Detect which cell encompasses the target text, then output its [x, y] center coordinate. 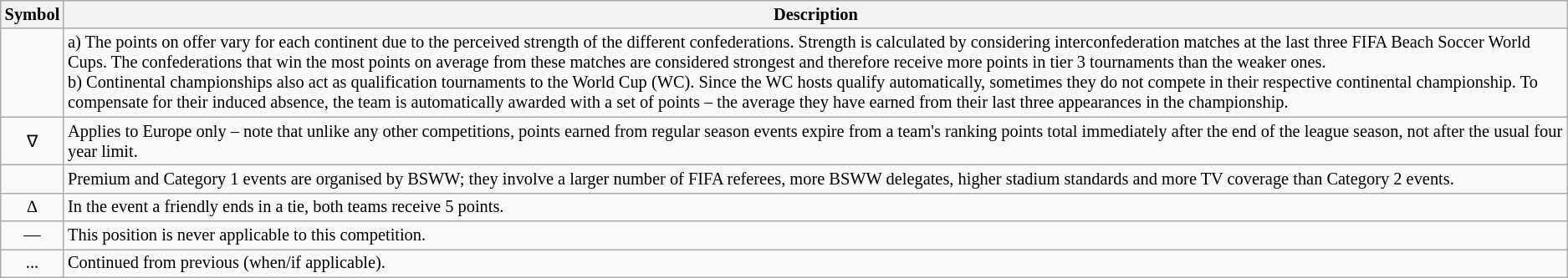
Continued from previous (when/if applicable). [816, 263]
Description [816, 14]
This position is never applicable to this competition. [816, 235]
... [32, 263]
∆ [32, 207]
In the event a friendly ends in a tie, both teams receive 5 points. [816, 207]
Symbol [32, 14]
∇ [32, 141]
— [32, 235]
